Determine the [X, Y] coordinate at the center of the cell enclosing the given text.  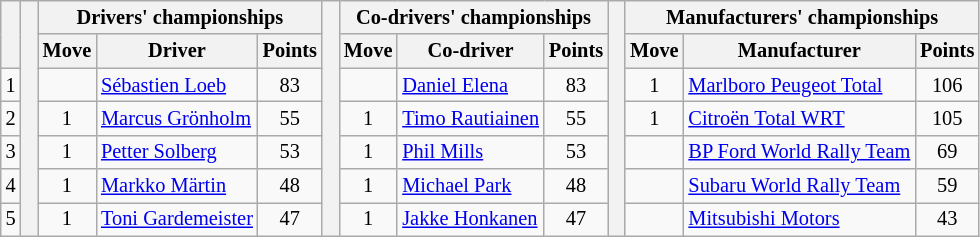
59 [947, 186]
Subaru World Rally Team [799, 186]
Marlboro Peugeot Total [799, 85]
4 [11, 186]
3 [11, 152]
Co-drivers' championships [474, 17]
2 [11, 118]
5 [11, 219]
Manufacturer [799, 51]
Toni Gardemeister [177, 219]
Mitsubishi Motors [799, 219]
Petter Solberg [177, 152]
69 [947, 152]
106 [947, 85]
BP Ford World Rally Team [799, 152]
Manufacturers' championships [802, 17]
Sébastien Loeb [177, 85]
105 [947, 118]
Drivers' championships [180, 17]
Jakke Honkanen [470, 219]
Phil Mills [470, 152]
Marcus Grönholm [177, 118]
Michael Park [470, 186]
Co-driver [470, 51]
Driver [177, 51]
Citroën Total WRT [799, 118]
Daniel Elena [470, 85]
Timo Rautiainen [470, 118]
Markko Märtin [177, 186]
43 [947, 219]
